Search for the cell housing the specified text and yield its (x, y) center coordinate. 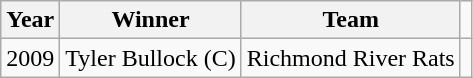
Team (350, 20)
Year (30, 20)
Winner (150, 20)
2009 (30, 58)
Tyler Bullock (C) (150, 58)
Richmond River Rats (350, 58)
